Scan for the cell matching the given text and deliver its [x, y] coordinate at center. 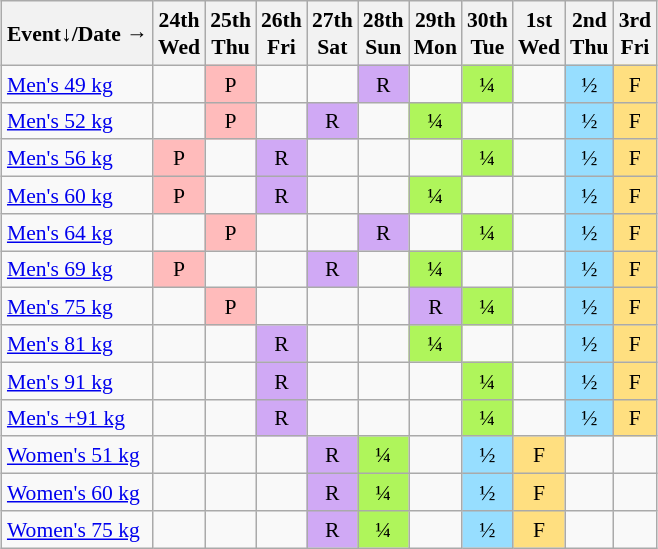
Men's 69 kg [78, 268]
29thMon [436, 33]
Men's 75 kg [78, 306]
1stWed [539, 33]
Men's 60 kg [78, 194]
3rdFri [636, 33]
Men's 64 kg [78, 232]
27thSat [332, 33]
Men's +91 kg [78, 418]
24thWed [179, 33]
25thThu [230, 33]
Men's 81 kg [78, 344]
Women's 51 kg [78, 454]
Women's 60 kg [78, 492]
Men's 56 kg [78, 158]
30thTue [488, 33]
2ndThu [590, 33]
Event↓/Date → [78, 33]
26thFri [282, 33]
Men's 91 kg [78, 380]
28thSun [384, 33]
Women's 75 kg [78, 528]
Men's 52 kg [78, 120]
Men's 49 kg [78, 84]
